From the cell containing the given text, extract its center point as (x, y) coordinate. 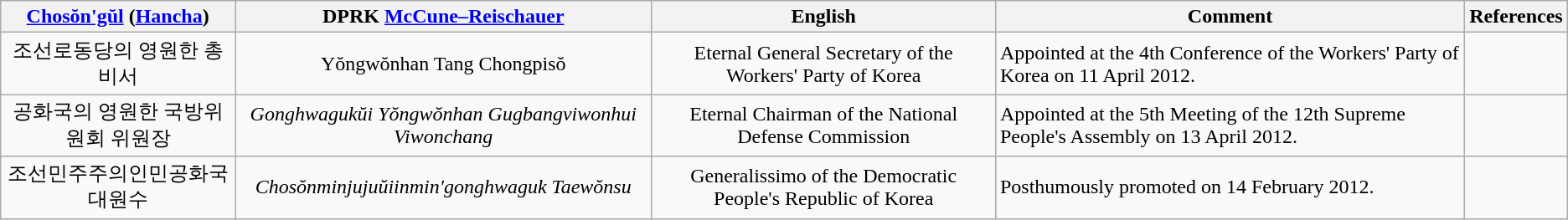
DPRK McCune–Reischauer (444, 17)
Yŏngwŏnhan Tang Chongpisŏ (444, 64)
Comment (1230, 17)
공화국의 영원한 국방위원회 위원장 (118, 125)
References (1516, 17)
English (823, 17)
조선민주주의인민공화국 대원수 (118, 187)
Eternal Chairman of the National Defense Commission (823, 125)
Gonghwagukŭi Yŏngwŏnhan Gugbangviwonhui Viwonchang (444, 125)
Eternal General Secretary of the Workers' Party of Korea (823, 64)
Appointed at the 5th Meeting of the 12th Supreme People's Assembly on 13 April 2012. (1230, 125)
Posthumously promoted on 14 February 2012. (1230, 187)
Chosŏnminjujuŭiinmin'gonghwaguk Taewŏnsu (444, 187)
Chosŏn'gŭl (Hancha) (118, 17)
Generalissimo of the Democratic People's Republic of Korea (823, 187)
Appointed at the 4th Conference of the Workers' Party of Korea on 11 April 2012. (1230, 64)
조선로동당의 영원한 총비서 (118, 64)
